For the text-containing cell, return its midpoint in [x, y] coordinate format. 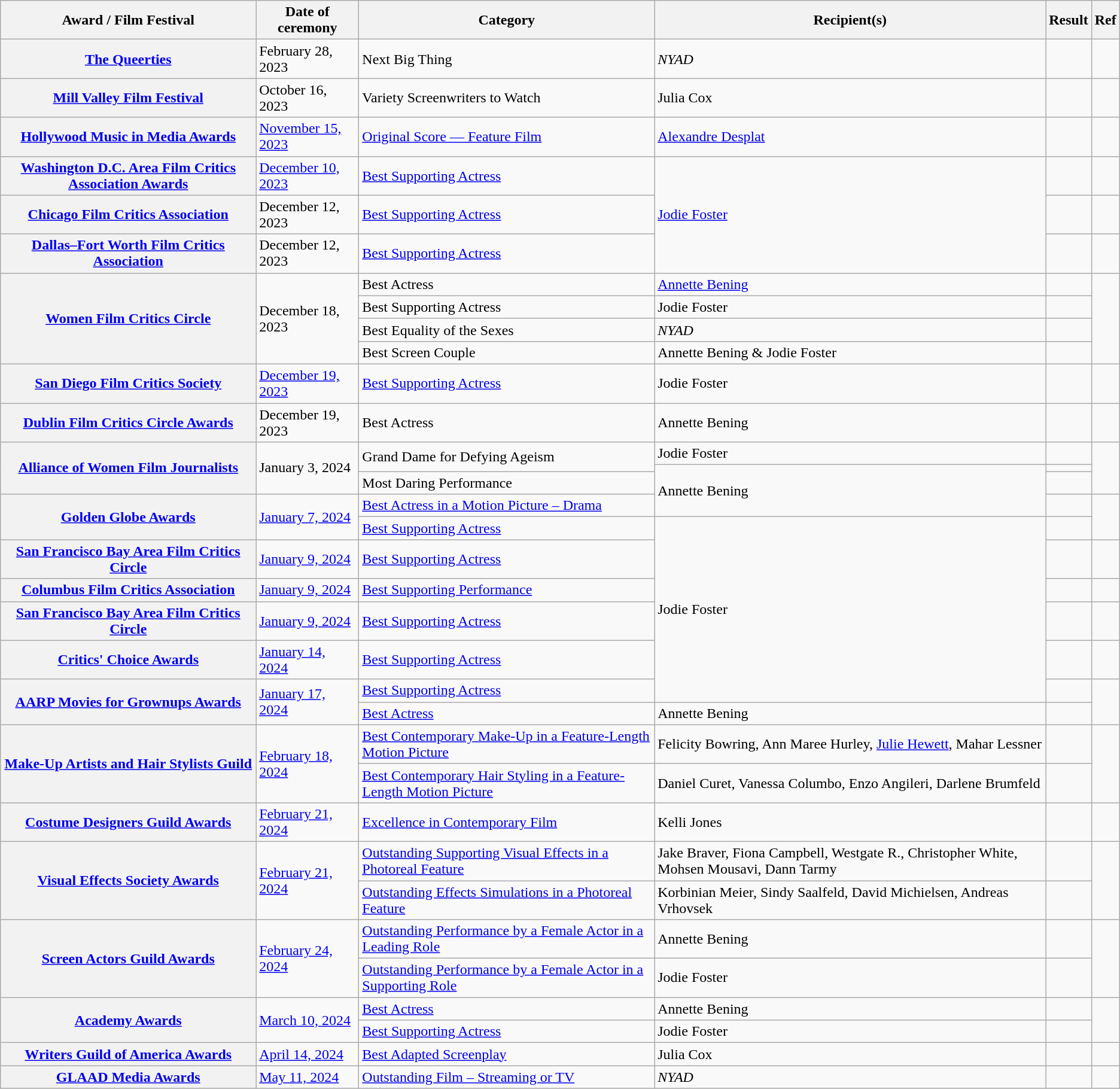
Ref [1106, 20]
Best Contemporary Hair Styling in a Feature-Length Motion Picture [507, 783]
Costume Designers Guild Awards [128, 822]
Alliance of Women Film Journalists [128, 468]
Next Big Thing [507, 59]
The Queerties [128, 59]
Category [507, 20]
Hollywood Music in Media Awards [128, 136]
Columbus Film Critics Association [128, 590]
Mill Valley Film Festival [128, 98]
Award / Film Festival [128, 20]
Best Screen Couple [507, 352]
January 17, 2024 [308, 702]
San Diego Film Critics Society [128, 383]
November 15, 2023 [308, 136]
Women Film Critics Circle [128, 318]
Best Actress in a Motion Picture – Drama [507, 506]
Dublin Film Critics Circle Awards [128, 422]
Daniel Curet, Vanessa Columbo, Enzo Angileri, Darlene Brumfeld [850, 783]
December 18, 2023 [308, 318]
Writers Guild of America Awards [128, 1054]
Date of ceremony [308, 20]
Chicago Film Critics Association [128, 214]
Best Supporting Performance [507, 590]
GLAAD Media Awards [128, 1077]
Grand Dame for Defying Ageism [507, 457]
Outstanding Performance by a Female Actor in a Leading Role [507, 939]
Korbinian Meier, Sindy Saalfeld, David Michielsen, Andreas Vrhovsek [850, 900]
January 14, 2024 [308, 659]
Dallas–Fort Worth Film Critics Association [128, 254]
Recipient(s) [850, 20]
Result [1069, 20]
Variety Screenwriters to Watch [507, 98]
January 7, 2024 [308, 517]
Best Equality of the Sexes [507, 330]
October 16, 2023 [308, 98]
Outstanding Performance by a Female Actor in a Supporting Role [507, 978]
Make-Up Artists and Hair Stylists Guild [128, 763]
Critics' Choice Awards [128, 659]
Best Adapted Screenplay [507, 1054]
Annette Bening & Jodie Foster [850, 352]
Most Daring Performance [507, 483]
Visual Effects Society Awards [128, 880]
AARP Movies for Grownups Awards [128, 702]
Excellence in Contemporary Film [507, 822]
December 10, 2023 [308, 176]
Best Contemporary Make-Up in a Feature-Length Motion Picture [507, 744]
February 24, 2024 [308, 959]
Jake Braver, Fiona Campbell, Westgate R., Christopher White, Mohsen Mousavi, Dann Tarmy [850, 860]
May 11, 2024 [308, 1077]
Academy Awards [128, 1020]
March 10, 2024 [308, 1020]
April 14, 2024 [308, 1054]
Kelli Jones [850, 822]
Original Score — Feature Film [507, 136]
Screen Actors Guild Awards [128, 959]
Felicity Bowring, Ann Maree Hurley, Julie Hewett, Mahar Lessner [850, 744]
Alexandre Desplat [850, 136]
February 18, 2024 [308, 763]
February 28, 2023 [308, 59]
January 3, 2024 [308, 468]
Outstanding Effects Simulations in a Photoreal Feature [507, 900]
Outstanding Supporting Visual Effects in a Photoreal Feature [507, 860]
Outstanding Film – Streaming or TV [507, 1077]
Washington D.C. Area Film Critics Association Awards [128, 176]
Golden Globe Awards [128, 517]
